Return (x, y) of the center of cell containing provided text 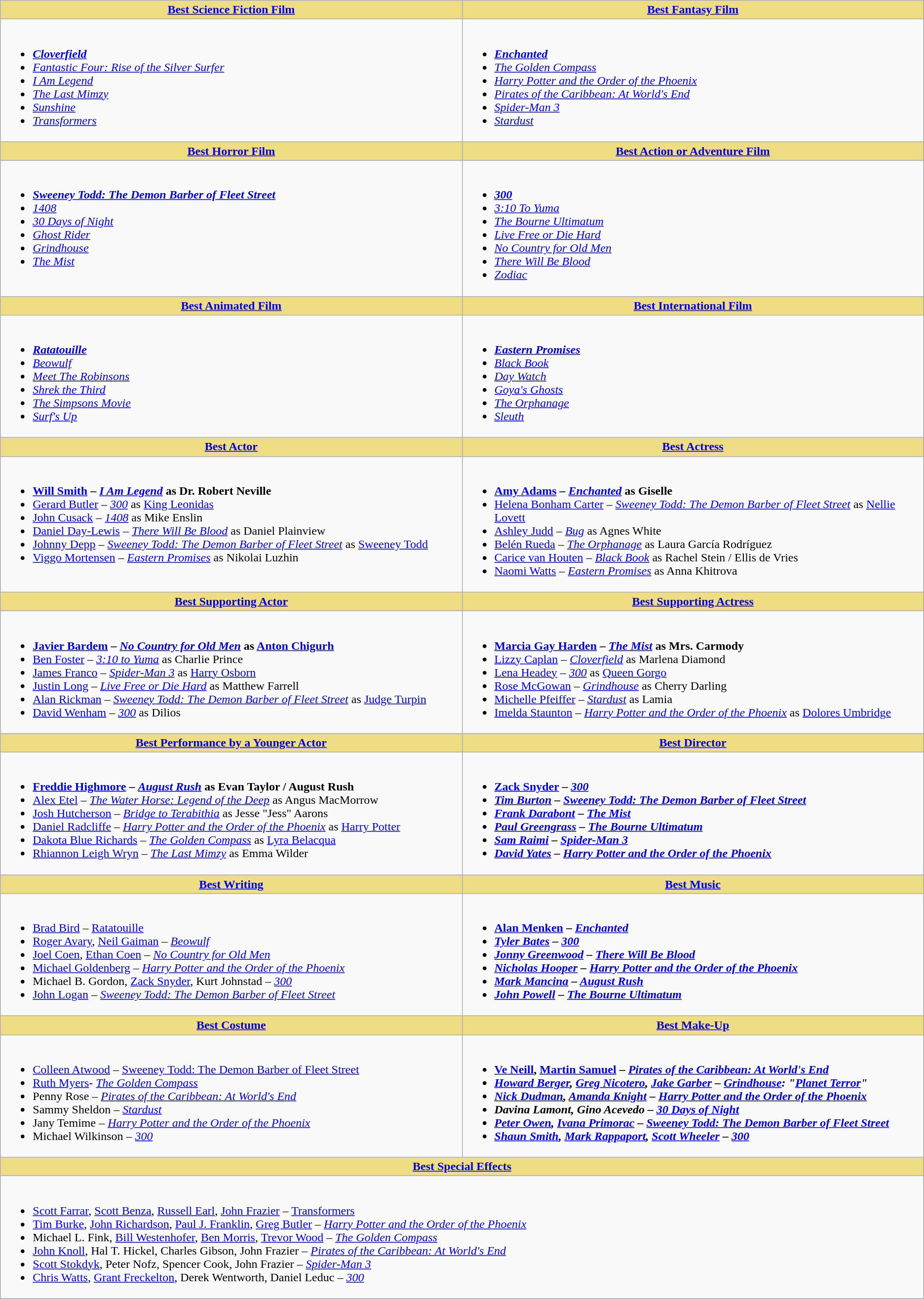
Best Fantasy Film (693, 10)
Best Horror Film (231, 151)
Best Writing (231, 884)
Best Animated Film (231, 306)
Best Performance by a Younger Actor (231, 743)
CloverfieldFantastic Four: Rise of the Silver SurferI Am LegendThe Last MimzySunshineTransformers (231, 80)
Best Science Fiction Film (231, 10)
Best Actress (693, 447)
RatatouilleBeowulfMeet The RobinsonsShrek the ThirdThe Simpsons MovieSurf's Up (231, 376)
Best International Film (693, 306)
3003:10 To YumaThe Bourne UltimatumLive Free or Die HardNo Country for Old MenThere Will Be BloodZodiac (693, 228)
Best Supporting Actor (231, 601)
Best Costume (231, 1025)
Best Director (693, 743)
Best Actor (231, 447)
Best Action or Adventure Film (693, 151)
Best Special Effects (462, 1167)
Best Supporting Actress (693, 601)
EnchantedThe Golden CompassHarry Potter and the Order of the PhoenixPirates of the Caribbean: At World's EndSpider-Man 3Stardust (693, 80)
Best Music (693, 884)
Best Make-Up (693, 1025)
Sweeney Todd: The Demon Barber of Fleet Street140830 Days of NightGhost RiderGrindhouseThe Mist (231, 228)
Eastern PromisesBlack BookDay WatchGoya's GhostsThe OrphanageSleuth (693, 376)
